Locate the cell with the specified text and output its [X, Y] center coordinate. 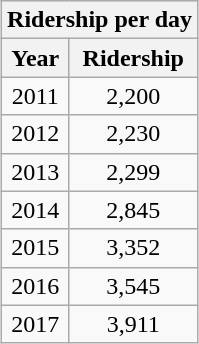
Ridership per day [100, 20]
2,200 [134, 96]
2,845 [134, 210]
Year [36, 58]
2017 [36, 324]
Ridership [134, 58]
2014 [36, 210]
3,911 [134, 324]
2015 [36, 248]
2016 [36, 286]
2011 [36, 96]
3,545 [134, 286]
3,352 [134, 248]
2012 [36, 134]
2,230 [134, 134]
2013 [36, 172]
2,299 [134, 172]
